Locate the cell with the specified text and output its [X, Y] center coordinate. 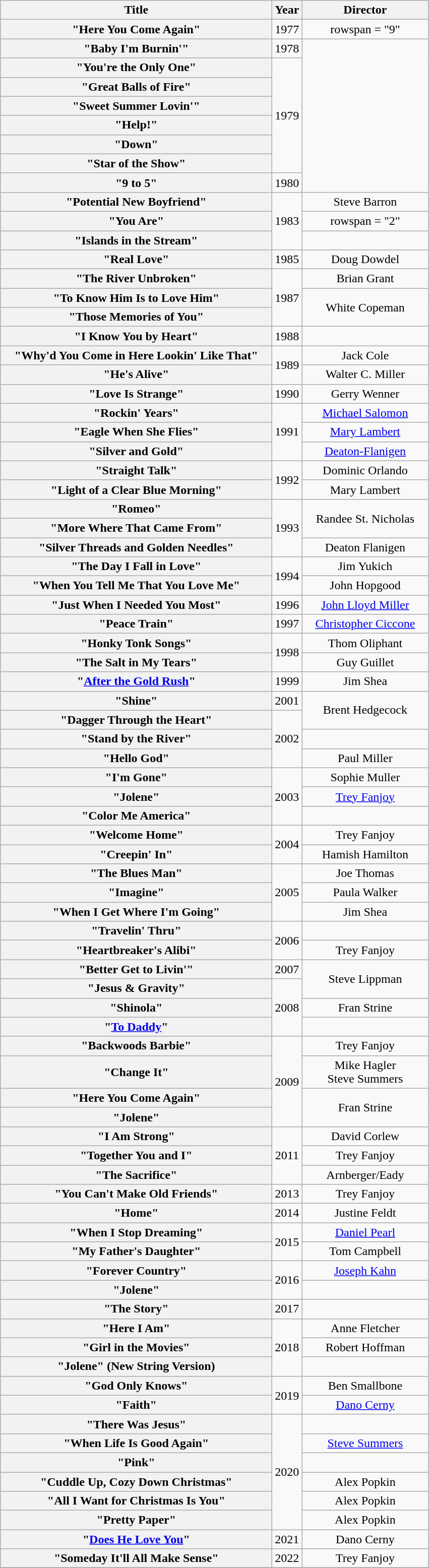
"All I Want for Christmas Is You" [136, 1501]
John Hopgood [365, 586]
"Faith" [136, 1405]
Year [287, 10]
2008 [287, 1008]
2007 [287, 969]
2020 [287, 1472]
Jim Yukich [365, 567]
"Cuddle Up, Cozy Down Christmas" [136, 1481]
"Pink" [136, 1462]
"Just When I Needed You Most" [136, 605]
"Jolene" (New String Version) [136, 1366]
"Honky Tonk Songs" [136, 643]
"To Daddy" [136, 1027]
"Shinola" [136, 1008]
"I'm Gone" [136, 777]
"Here I Am" [136, 1328]
"Rockin' Years" [136, 413]
"Home" [136, 1213]
Randee St. Nicholas [365, 518]
"Dagger Through the Heart" [136, 720]
"When Life Is Good Again" [136, 1443]
Daniel Pearl [365, 1232]
"Creepin' In" [136, 854]
White Copeman [365, 307]
Dominic Orlando [365, 470]
2014 [287, 1213]
"I Know You by Heart" [136, 336]
1978 [287, 48]
"The Blues Man" [136, 873]
"Better Get to Livin'" [136, 969]
Hamish Hamilton [365, 854]
Gerry Wenner [365, 394]
"The Day I Fall in Love" [136, 567]
2004 [287, 844]
"Why'd You Come in Here Lookin' Like That" [136, 355]
2018 [287, 1347]
"Romeo" [136, 509]
2013 [287, 1194]
"Pretty Paper" [136, 1520]
"Help!" [136, 125]
Justine Feldt [365, 1213]
Robert Hoffman [365, 1347]
"Islands in the Stream" [136, 240]
"Peace Train" [136, 624]
"More Where That Came From" [136, 528]
Director [365, 10]
"Love Is Strange" [136, 394]
2015 [287, 1242]
Steve Lippman [365, 979]
1988 [287, 336]
Deaton Flanigen [365, 547]
Steve Summers [365, 1443]
"When I Stop Dreaming" [136, 1232]
1998 [287, 653]
1994 [287, 576]
1992 [287, 480]
1987 [287, 298]
"My Father's Daughter" [136, 1251]
Anne Fletcher [365, 1328]
Thom Oliphant [365, 643]
2005 [287, 893]
"Shine" [136, 701]
"To Know Him Is to Love Him" [136, 298]
"Sweet Summer Lovin'" [136, 106]
Steve Barron [365, 202]
rowspan = "2" [365, 221]
"Girl in the Movies" [136, 1347]
"Together You and I" [136, 1155]
Paula Walker [365, 893]
Brian Grant [365, 279]
Deaton-Flanigen [365, 451]
Doug Dowdel [365, 260]
"I Am Strong" [136, 1136]
"Silver and Gold" [136, 451]
1989 [287, 365]
Tom Campbell [365, 1251]
2016 [287, 1280]
"Light of a Clear Blue Morning" [136, 489]
"Backwoods Barbie" [136, 1046]
1996 [287, 605]
rowspan = "9" [365, 29]
Guy Guillet [365, 662]
"God Only Knows" [136, 1386]
1980 [287, 182]
"Jesus & Gravity" [136, 988]
Brent Hedgecock [365, 710]
"Potential New Boyfriend" [136, 202]
"When I Get Where I'm Going" [136, 912]
1990 [287, 394]
2019 [287, 1395]
Joseph Kahn [365, 1271]
"Straight Talk" [136, 470]
2009 [287, 1082]
Mike HaglerSteve Summers [365, 1072]
"There Was Jesus" [136, 1424]
Sophie Muller [365, 777]
David Corlew [365, 1136]
"Travelin' Thru" [136, 931]
Jack Cole [365, 355]
Michael Salomon [365, 413]
Ben Smallbone [365, 1386]
"Does He Love You" [136, 1539]
"Imagine" [136, 893]
2011 [287, 1155]
1991 [287, 432]
Christopher Ciccone [365, 624]
"The River Unbroken" [136, 279]
Title [136, 10]
"Stand by the River" [136, 739]
"You Are" [136, 221]
"The Salt in My Tears" [136, 662]
"The Story" [136, 1309]
"Hello God" [136, 758]
"You're the Only One" [136, 68]
2022 [287, 1558]
"You Can't Make Old Friends" [136, 1194]
"Silver Threads and Golden Needles" [136, 547]
"Eagle When She Flies" [136, 432]
1999 [287, 681]
"Star of the Show" [136, 163]
Joe Thomas [365, 873]
"The Sacrifice" [136, 1175]
"Forever Country" [136, 1271]
"Real Love" [136, 260]
1977 [287, 29]
1993 [287, 528]
2021 [287, 1539]
"9 to 5" [136, 182]
2001 [287, 701]
"After the Gold Rush" [136, 681]
"Someday It'll All Make Sense" [136, 1558]
"Those Memories of You" [136, 317]
John Lloyd Miller [365, 605]
Arnberger/Eady [365, 1175]
1997 [287, 624]
Walter C. Miller [365, 374]
"Great Balls of Fire" [136, 87]
1983 [287, 221]
1979 [287, 115]
"Color Me America" [136, 816]
"Down" [136, 144]
Paul Miller [365, 758]
"Baby I'm Burnin'" [136, 48]
"Heartbreaker's Alibi" [136, 950]
2017 [287, 1309]
2002 [287, 739]
"Change It" [136, 1072]
2003 [287, 796]
2006 [287, 940]
"He's Alive" [136, 374]
1985 [287, 260]
"When You Tell Me That You Love Me" [136, 586]
"Welcome Home" [136, 835]
